From the cell containing the given text, extract its center point as [x, y] coordinate. 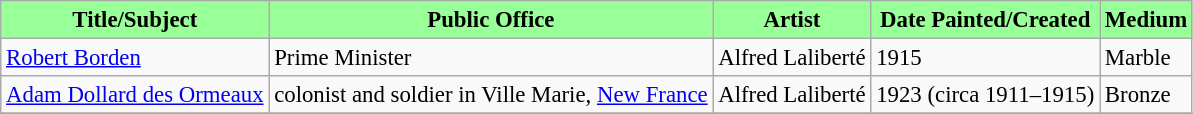
Medium [1146, 20]
Title/Subject [135, 20]
Adam Dollard des Ormeaux [135, 95]
1915 [986, 58]
Public Office [491, 20]
Marble [1146, 58]
colonist and soldier in Ville Marie, New France [491, 95]
1923 (circa 1911–1915) [986, 95]
Date Painted/Created [986, 20]
Prime Minister [491, 58]
Bronze [1146, 95]
Artist [792, 20]
Robert Borden [135, 58]
